Output the (X, Y) coordinate of the center of the cell containing the given text.  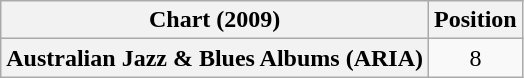
8 (476, 58)
Position (476, 20)
Chart (2009) (215, 20)
Australian Jazz & Blues Albums (ARIA) (215, 58)
